Return the (x, y) coordinate for the center point of the cell that contains the specified text.  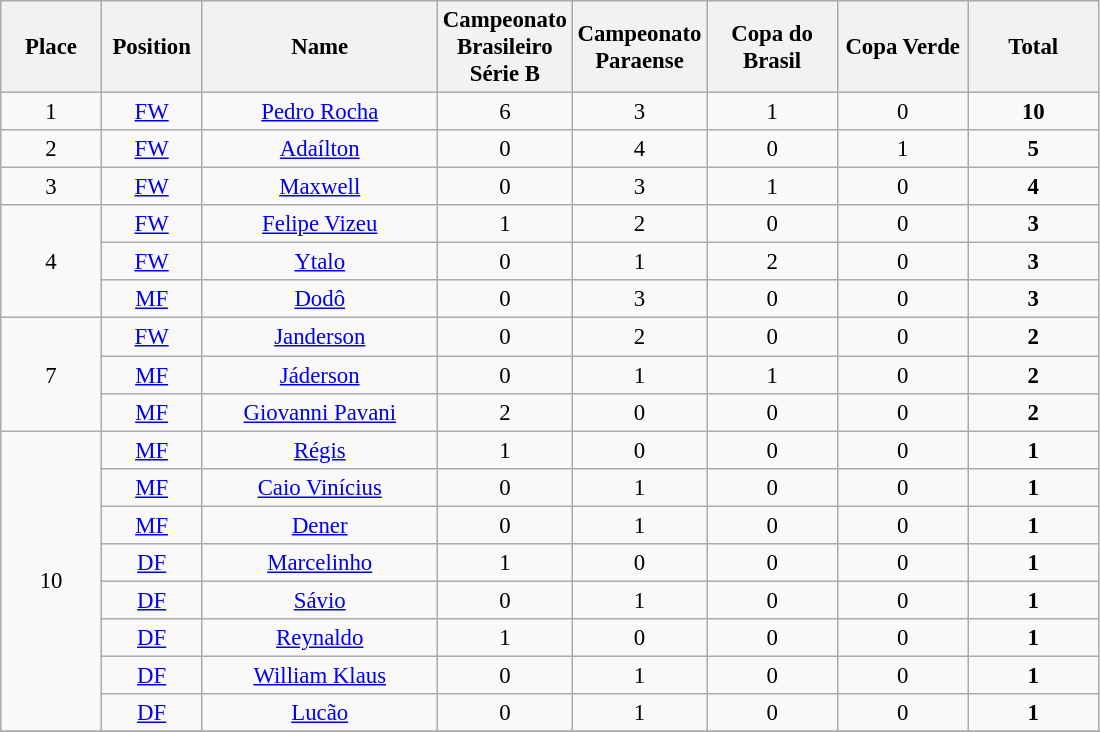
Jáderson (320, 375)
Régis (320, 450)
Position (152, 47)
Ytalo (320, 262)
6 (506, 112)
Adaílton (320, 149)
Copa Verde (902, 47)
Place (52, 47)
Reynaldo (320, 638)
Total (1034, 47)
Janderson (320, 337)
William Klaus (320, 675)
Pedro Rocha (320, 112)
Dener (320, 525)
Sávio (320, 600)
Caio Vinícius (320, 487)
Giovanni Pavani (320, 412)
5 (1034, 149)
Dodô (320, 299)
Maxwell (320, 187)
Campeonato Brasileiro Série B (506, 47)
7 (52, 374)
Marcelinho (320, 563)
Lucão (320, 713)
Copa do Brasil (772, 47)
Felipe Vizeu (320, 224)
Campeonato Paraense (640, 47)
Name (320, 47)
